Provide the [x, y] coordinate of the cell's center where the given text is located.  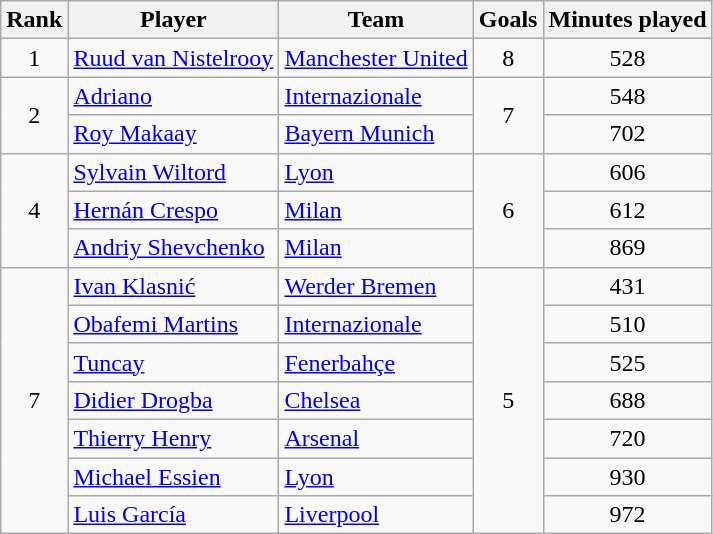
8 [508, 58]
Hernán Crespo [174, 210]
Fenerbahçe [376, 362]
2 [34, 115]
Chelsea [376, 400]
510 [628, 324]
525 [628, 362]
930 [628, 477]
Liverpool [376, 515]
Michael Essien [174, 477]
Ruud van Nistelrooy [174, 58]
Player [174, 20]
Arsenal [376, 438]
Minutes played [628, 20]
548 [628, 96]
Obafemi Martins [174, 324]
612 [628, 210]
Adriano [174, 96]
Bayern Munich [376, 134]
Didier Drogba [174, 400]
5 [508, 400]
6 [508, 210]
Ivan Klasnić [174, 286]
Sylvain Wiltord [174, 172]
1 [34, 58]
Andriy Shevchenko [174, 248]
Rank [34, 20]
Roy Makaay [174, 134]
Team [376, 20]
Werder Bremen [376, 286]
702 [628, 134]
688 [628, 400]
528 [628, 58]
Luis García [174, 515]
972 [628, 515]
869 [628, 248]
720 [628, 438]
4 [34, 210]
Tuncay [174, 362]
431 [628, 286]
Thierry Henry [174, 438]
606 [628, 172]
Manchester United [376, 58]
Goals [508, 20]
